Return (x, y) of the center of cell containing provided text 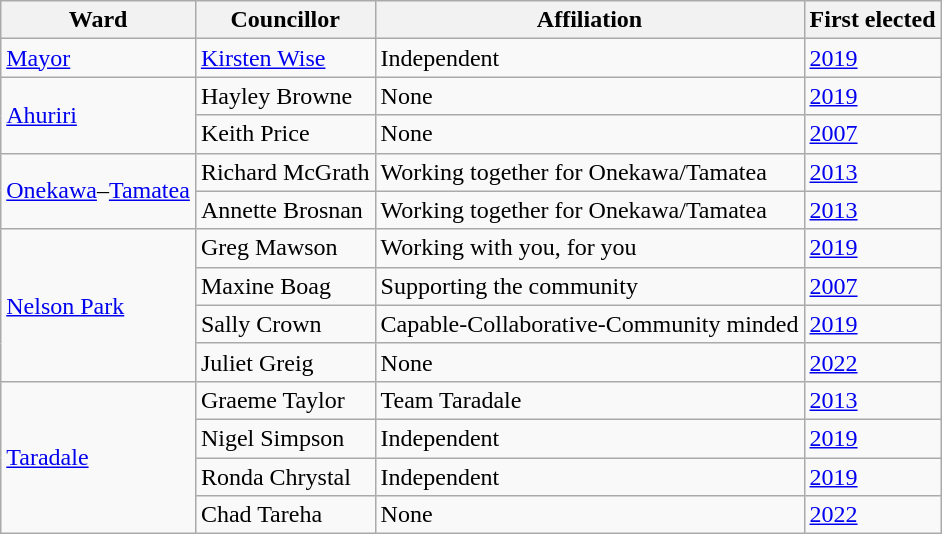
Greg Mawson (285, 248)
Taradale (98, 457)
Maxine Boag (285, 286)
Richard McGrath (285, 172)
Affiliation (590, 20)
Annette Brosnan (285, 210)
Working with you, for you (590, 248)
Ronda Chrystal (285, 477)
Chad Tareha (285, 515)
Councillor (285, 20)
Nelson Park (98, 305)
Sally Crown (285, 324)
Kirsten Wise (285, 58)
Ahuriri (98, 115)
Nigel Simpson (285, 438)
Team Taradale (590, 400)
Supporting the community (590, 286)
Onekawa–Tamatea (98, 191)
First elected (872, 20)
Mayor (98, 58)
Capable-Collaborative-Community minded (590, 324)
Hayley Browne (285, 96)
Ward (98, 20)
Graeme Taylor (285, 400)
Juliet Greig (285, 362)
Keith Price (285, 134)
